Find where the given text appears and provide that cell's center as [X, Y] coordinate. 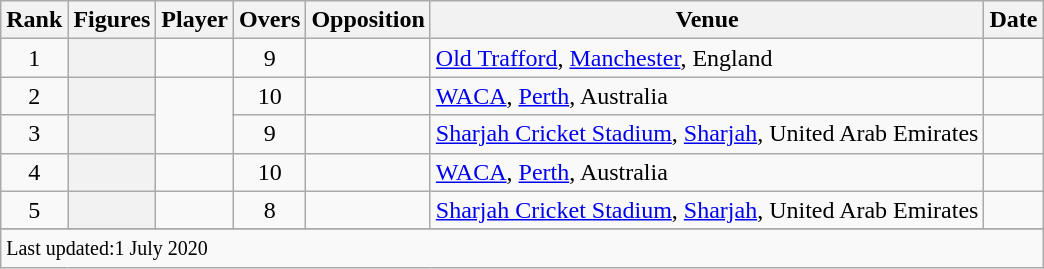
Figures [112, 20]
Last updated:1 July 2020 [522, 248]
Rank [34, 20]
1 [34, 58]
3 [34, 134]
Venue [707, 20]
Old Trafford, Manchester, England [707, 58]
Overs [270, 20]
8 [270, 210]
Player [195, 20]
2 [34, 96]
Opposition [368, 20]
Date [1014, 20]
5 [34, 210]
4 [34, 172]
